Capture the cell that displays the provided text and extract its (X, Y) central coordinate. 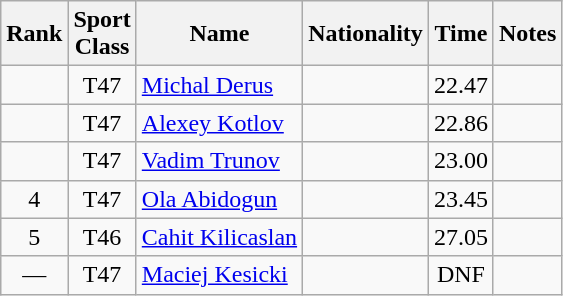
DNF (460, 275)
Ola Abidogun (219, 199)
27.05 (460, 237)
Notes (527, 34)
Michal Derus (219, 85)
Time (460, 34)
4 (34, 199)
T46 (102, 237)
Maciej Kesicki (219, 275)
Rank (34, 34)
Alexey Kotlov (219, 123)
22.86 (460, 123)
23.45 (460, 199)
Name (219, 34)
Cahit Kilicaslan (219, 237)
5 (34, 237)
SportClass (102, 34)
22.47 (460, 85)
23.00 (460, 161)
Nationality (366, 34)
Vadim Trunov (219, 161)
— (34, 275)
